Pinpoint the cell where the given text exists, returning its (x, y) midpoint coordinate. 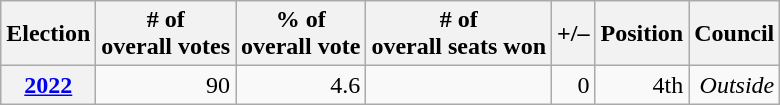
Election (48, 34)
Outside (734, 85)
Council (734, 34)
4th (642, 85)
# ofoverall votes (166, 34)
# ofoverall seats won (459, 34)
90 (166, 85)
0 (574, 85)
+/– (574, 34)
2022 (48, 85)
% ofoverall vote (301, 34)
Position (642, 34)
4.6 (301, 85)
